Search for the cell housing the specified text and yield its (x, y) center coordinate. 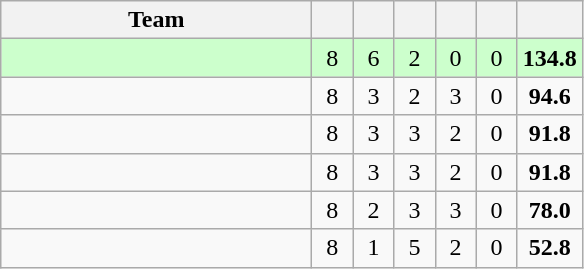
Team (156, 20)
52.8 (550, 248)
6 (374, 58)
78.0 (550, 210)
94.6 (550, 96)
5 (414, 248)
1 (374, 248)
134.8 (550, 58)
